Provide the (X, Y) coordinate of the cell's center where the given text is located.  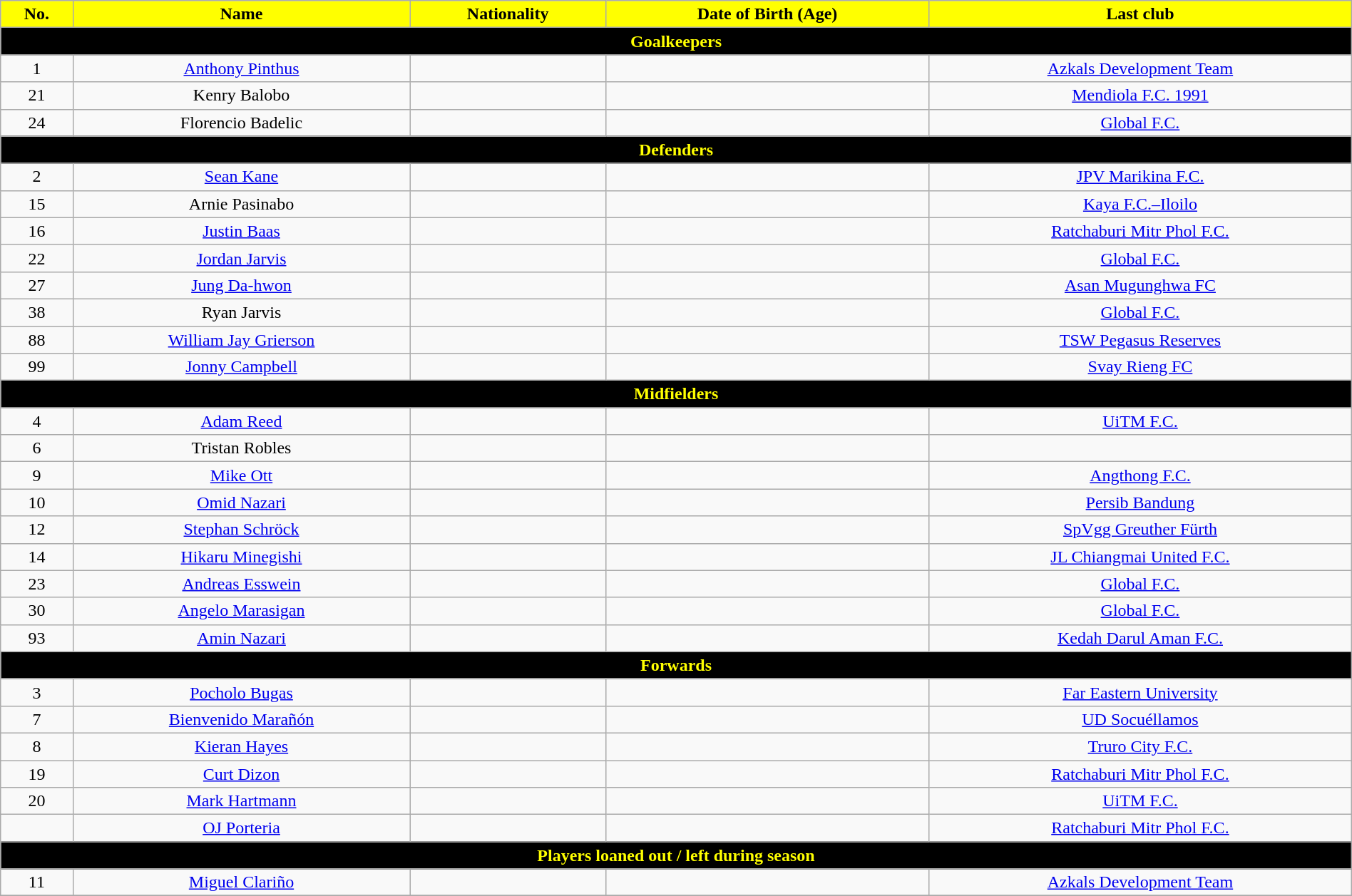
10 (37, 503)
20 (37, 801)
7 (37, 719)
Sean Kane (241, 177)
9 (37, 475)
15 (37, 204)
Forwards (676, 665)
1 (37, 68)
Justin Baas (241, 231)
22 (37, 258)
Date of Birth (Age) (767, 14)
Mark Hartmann (241, 801)
Omid Nazari (241, 503)
12 (37, 530)
Persib Bandung (1141, 503)
Andreas Esswein (241, 584)
Angthong F.C. (1141, 475)
Curt Dizon (241, 773)
8 (37, 746)
Tristan Robles (241, 448)
99 (37, 367)
4 (37, 421)
88 (37, 340)
Truro City F.C. (1141, 746)
Jonny Campbell (241, 367)
UD Socuéllamos (1141, 719)
Midfielders (676, 394)
OJ Porteria (241, 828)
JPV Marikina F.C. (1141, 177)
Kenry Balobo (241, 96)
Goalkeepers (676, 41)
2 (37, 177)
30 (37, 611)
Kedah Darul Aman F.C. (1141, 638)
Players loaned out / left during season (676, 855)
Bienvenido Marañón (241, 719)
Arnie Pasinabo (241, 204)
Jordan Jarvis (241, 258)
Kaya F.C.–Iloilo (1141, 204)
Last club (1141, 14)
23 (37, 584)
Kieran Hayes (241, 746)
Ryan Jarvis (241, 312)
Name (241, 14)
Svay Rieng FC (1141, 367)
Angelo Marasigan (241, 611)
Defenders (676, 150)
Stephan Schröck (241, 530)
6 (37, 448)
Florencio Badelic (241, 123)
Adam Reed (241, 421)
16 (37, 231)
11 (37, 882)
3 (37, 692)
No. (37, 14)
TSW Pegasus Reserves (1141, 340)
JL Chiangmai United F.C. (1141, 557)
Asan Mugunghwa FC (1141, 285)
Jung Da-hwon (241, 285)
Mike Ott (241, 475)
Anthony Pinthus (241, 68)
Amin Nazari (241, 638)
William Jay Grierson (241, 340)
Far Eastern University (1141, 692)
Hikaru Minegishi (241, 557)
Pocholo Bugas (241, 692)
Mendiola F.C. 1991 (1141, 96)
27 (37, 285)
14 (37, 557)
24 (37, 123)
93 (37, 638)
SpVgg Greuther Fürth (1141, 530)
21 (37, 96)
19 (37, 773)
Miguel Clariño (241, 882)
38 (37, 312)
Nationality (508, 14)
